Extract the (x, y) coordinate from the center of the cell holding the provided text.  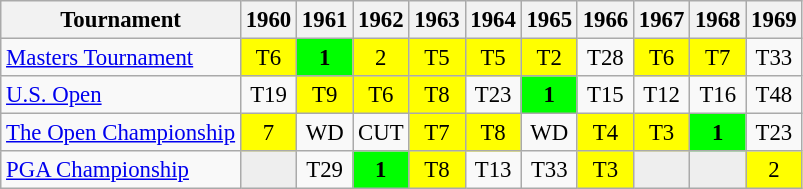
T13 (493, 170)
Masters Tournament (121, 58)
T4 (605, 133)
T2 (549, 58)
1967 (661, 20)
1962 (381, 20)
T9 (325, 95)
1969 (774, 20)
1966 (605, 20)
T16 (718, 95)
T28 (605, 58)
T12 (661, 95)
1963 (437, 20)
The Open Championship (121, 133)
1964 (493, 20)
U.S. Open (121, 95)
7 (268, 133)
Tournament (121, 20)
1968 (718, 20)
1960 (268, 20)
1961 (325, 20)
T15 (605, 95)
T29 (325, 170)
1965 (549, 20)
T48 (774, 95)
PGA Championship (121, 170)
CUT (381, 133)
T19 (268, 95)
